Return the [X, Y] coordinate for the center point of the cell that contains the specified text.  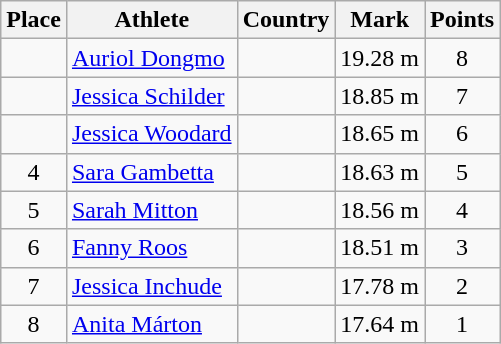
19.28 m [380, 58]
Jessica Woodard [152, 134]
Mark [380, 20]
Points [462, 20]
Athlete [152, 20]
Country [286, 20]
2 [462, 286]
Anita Márton [152, 324]
Auriol Dongmo [152, 58]
17.64 m [380, 324]
Sara Gambetta [152, 172]
Sarah Mitton [152, 210]
18.56 m [380, 210]
1 [462, 324]
18.85 m [380, 96]
17.78 m [380, 286]
18.51 m [380, 248]
18.63 m [380, 172]
3 [462, 248]
Fanny Roos [152, 248]
Place [34, 20]
Jessica Schilder [152, 96]
Jessica Inchude [152, 286]
18.65 m [380, 134]
